Pinpoint the cell where the given text exists, returning its (x, y) midpoint coordinate. 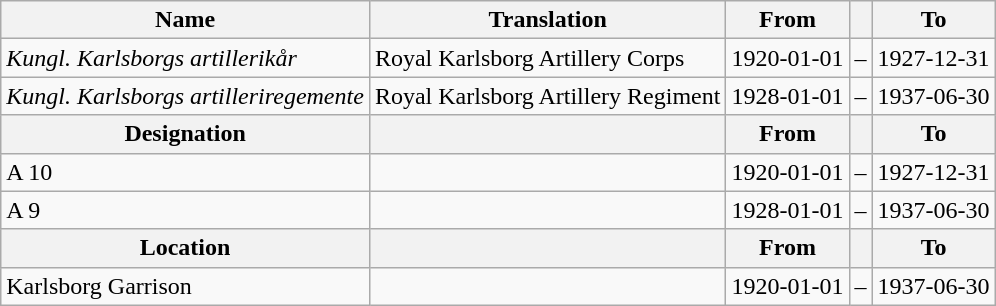
Royal Karlsborg Artillery Regiment (548, 96)
Name (186, 20)
Translation (548, 20)
Karlsborg Garrison (186, 286)
A 10 (186, 172)
Royal Karlsborg Artillery Corps (548, 58)
Designation (186, 134)
Kungl. Karlsborgs artilleriregemente (186, 96)
A 9 (186, 210)
Kungl. Karlsborgs artillerikår (186, 58)
Location (186, 248)
